Capture the cell that displays the provided text and extract its (x, y) central coordinate. 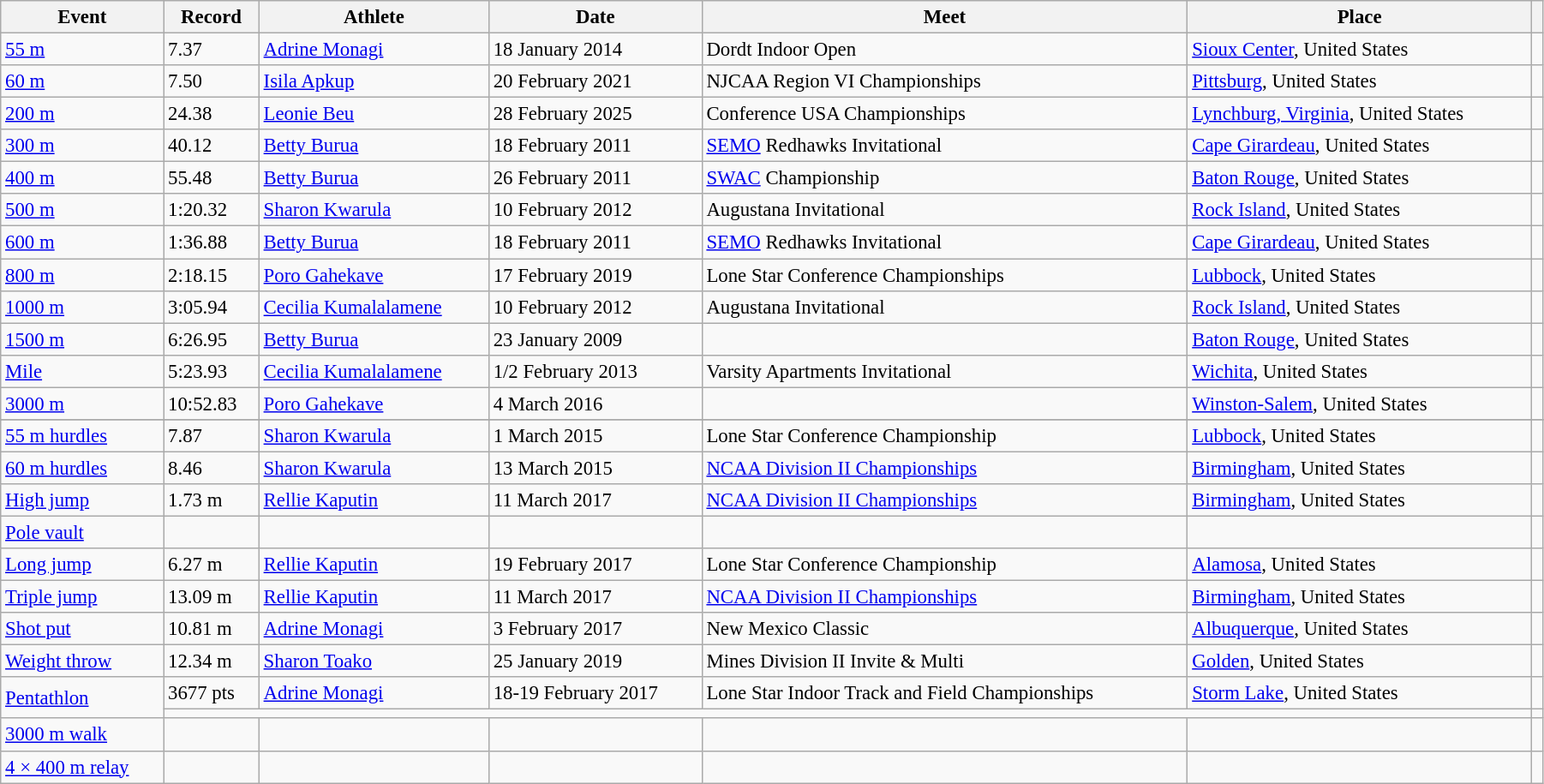
300 m (82, 146)
Event (82, 17)
7.87 (212, 436)
40.12 (212, 146)
Albuquerque, United States (1359, 629)
13.09 m (212, 597)
3677 pts (212, 693)
7.50 (212, 81)
28 February 2025 (595, 114)
4 March 2016 (595, 404)
Storm Lake, United States (1359, 693)
Winston-Salem, United States (1359, 404)
7.37 (212, 50)
Mile (82, 371)
20 February 2021 (595, 81)
Lynchburg, Virginia, United States (1359, 114)
60 m hurdles (82, 468)
400 m (82, 178)
NJCAA Region VI Championships (944, 81)
Shot put (82, 629)
SWAC Championship (944, 178)
23 January 2009 (595, 339)
Triple jump (82, 597)
60 m (82, 81)
Athlete (374, 17)
Lone Star Indoor Track and Field Championships (944, 693)
17 February 2019 (595, 275)
1 March 2015 (595, 436)
Sharon Toako (374, 661)
18-19 February 2017 (595, 693)
18 January 2014 (595, 50)
200 m (82, 114)
26 February 2011 (595, 178)
10.81 m (212, 629)
1/2 February 2013 (595, 371)
3000 m (82, 404)
Record (212, 17)
Date (595, 17)
Wichita, United States (1359, 371)
Meet (944, 17)
3000 m walk (82, 735)
Dordt Indoor Open (944, 50)
Lone Star Conference Championships (944, 275)
High jump (82, 500)
8.46 (212, 468)
Varsity Apartments Invitational (944, 371)
3 February 2017 (595, 629)
19 February 2017 (595, 565)
24.38 (212, 114)
13 March 2015 (595, 468)
600 m (82, 242)
Long jump (82, 565)
1.73 m (212, 500)
Sioux Center, United States (1359, 50)
10:52.83 (212, 404)
25 January 2019 (595, 661)
4 × 400 m relay (82, 767)
55 m hurdles (82, 436)
12.34 m (212, 661)
Pentathlon (82, 697)
800 m (82, 275)
Mines Division II Invite & Multi (944, 661)
6.27 m (212, 565)
55.48 (212, 178)
1500 m (82, 339)
55 m (82, 50)
500 m (82, 210)
Alamosa, United States (1359, 565)
Pittsburg, United States (1359, 81)
Golden, United States (1359, 661)
3:05.94 (212, 307)
Weight throw (82, 661)
Leonie Beu (374, 114)
6:26.95 (212, 339)
Pole vault (82, 532)
2:18.15 (212, 275)
New Mexico Classic (944, 629)
1:36.88 (212, 242)
Conference USA Championships (944, 114)
Place (1359, 17)
1000 m (82, 307)
1:20.32 (212, 210)
5:23.93 (212, 371)
Isila Apkup (374, 81)
